Determine the [X, Y] coordinate at the center of the cell enclosing the given text.  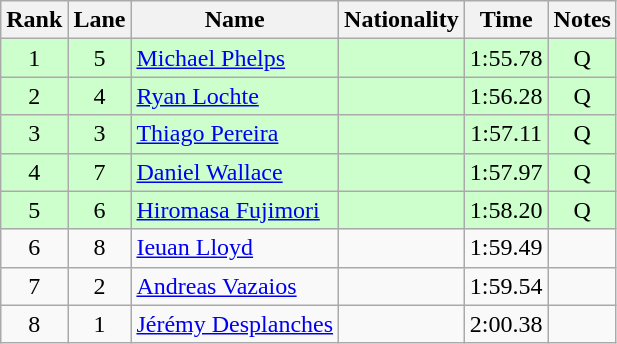
Time [506, 20]
1:56.28 [506, 96]
Notes [582, 20]
Thiago Pereira [235, 134]
Ieuan Lloyd [235, 248]
1:59.49 [506, 248]
Jérémy Desplanches [235, 324]
Name [235, 20]
1:55.78 [506, 58]
Hiromasa Fujimori [235, 210]
1:57.11 [506, 134]
Andreas Vazaios [235, 286]
Rank [34, 20]
Michael Phelps [235, 58]
1:58.20 [506, 210]
Nationality [402, 20]
1:59.54 [506, 286]
Daniel Wallace [235, 172]
Ryan Lochte [235, 96]
Lane [100, 20]
1:57.97 [506, 172]
2:00.38 [506, 324]
